Scan for the cell matching the given text and deliver its [x, y] coordinate at center. 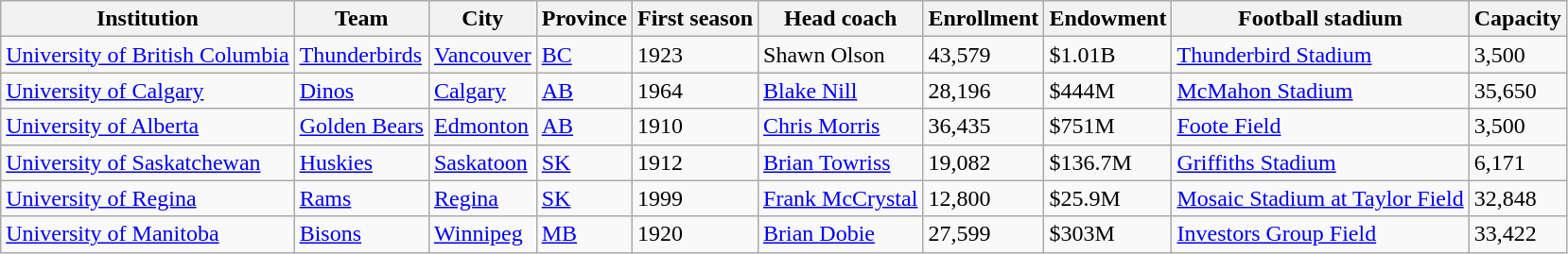
Enrollment [984, 19]
Team [361, 19]
Edmonton [482, 127]
University of Saskatchewan [148, 162]
University of Manitoba [148, 234]
$751M [1108, 127]
1964 [694, 91]
MB [584, 234]
$25.9M [1108, 198]
12,800 [984, 198]
$444M [1108, 91]
Blake Nill [841, 91]
Rams [361, 198]
BC [584, 55]
Head coach [841, 19]
$136.7M [1108, 162]
University of British Columbia [148, 55]
City [482, 19]
32,848 [1517, 198]
University of Alberta [148, 127]
University of Regina [148, 198]
1923 [694, 55]
36,435 [984, 127]
Capacity [1517, 19]
McMahon Stadium [1320, 91]
Brian Towriss [841, 162]
Football stadium [1320, 19]
Thunderbird Stadium [1320, 55]
$1.01B [1108, 55]
Institution [148, 19]
19,082 [984, 162]
1910 [694, 127]
Shawn Olson [841, 55]
Bisons [361, 234]
Province [584, 19]
First season [694, 19]
1912 [694, 162]
35,650 [1517, 91]
University of Calgary [148, 91]
Vancouver [482, 55]
33,422 [1517, 234]
Brian Dobie [841, 234]
Mosaic Stadium at Taylor Field [1320, 198]
Frank McCrystal [841, 198]
Saskatoon [482, 162]
6,171 [1517, 162]
Regina [482, 198]
Endowment [1108, 19]
27,599 [984, 234]
Investors Group Field [1320, 234]
Huskies [361, 162]
Thunderbirds [361, 55]
43,579 [984, 55]
Griffiths Stadium [1320, 162]
Calgary [482, 91]
Chris Morris [841, 127]
$303M [1108, 234]
Winnipeg [482, 234]
Dinos [361, 91]
1920 [694, 234]
Golden Bears [361, 127]
28,196 [984, 91]
1999 [694, 198]
Foote Field [1320, 127]
